Pinpoint the cell where the given text exists, returning its [X, Y] midpoint coordinate. 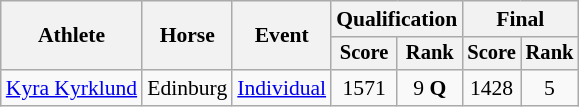
Edinburg [187, 88]
1428 [491, 88]
Kyra Kyrklund [72, 88]
5 [550, 88]
Athlete [72, 36]
Horse [187, 36]
9 Q [430, 88]
Individual [282, 88]
Final [520, 19]
Event [282, 36]
Qualification [396, 19]
1571 [364, 88]
